Pinpoint the cell where the given text exists, returning its (X, Y) midpoint coordinate. 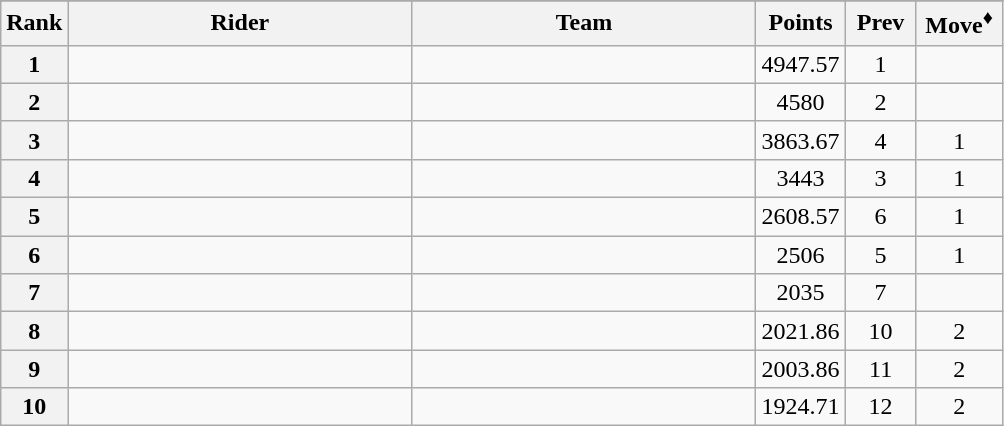
2035 (800, 293)
Team (584, 24)
3443 (800, 178)
4580 (800, 102)
9 (34, 369)
Move♦ (959, 24)
2003.86 (800, 369)
2506 (800, 255)
Points (800, 24)
8 (34, 331)
Rider (240, 24)
2021.86 (800, 331)
1924.71 (800, 407)
3863.67 (800, 140)
4947.57 (800, 64)
Prev (880, 24)
Rank (34, 24)
12 (880, 407)
11 (880, 369)
2608.57 (800, 217)
